Return the [x, y] coordinate for the center point of the cell that contains the specified text.  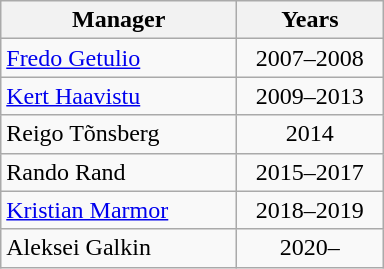
2014 [310, 134]
Manager [119, 20]
Years [310, 20]
2015–2017 [310, 172]
Reigo Tõnsberg [119, 134]
2009–2013 [310, 96]
Fredo Getulio [119, 58]
2018–2019 [310, 210]
Aleksei Galkin [119, 248]
Kert Haavistu [119, 96]
Kristian Marmor [119, 210]
Rando Rand [119, 172]
2020– [310, 248]
2007–2008 [310, 58]
